Return [X, Y] of the center of cell containing provided text 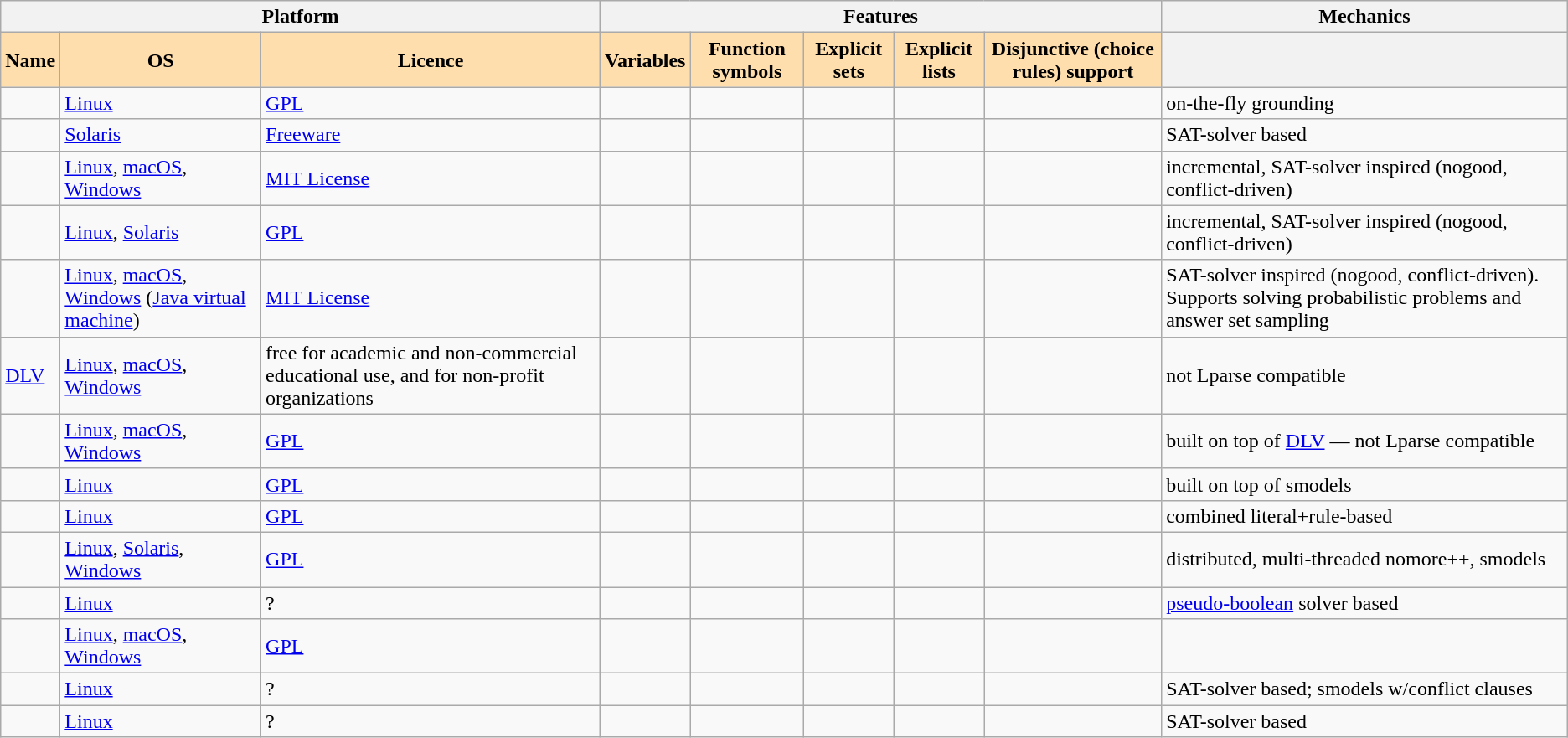
Linux, Solaris [161, 233]
DLV [30, 375]
Mechanics [1365, 17]
Licence [431, 60]
Features [880, 17]
Freeware [431, 135]
pseudo-boolean solver based [1365, 602]
Disjunctive (choice rules) support [1073, 60]
OS [161, 60]
built on top of DLV — not Lparse compatible [1365, 441]
Platform [301, 17]
combined literal+rule-based [1365, 516]
not Lparse compatible [1365, 375]
Variables [645, 60]
free for academic and non-commercial educational use, and for non-profit organizations [431, 375]
Explicit lists [939, 60]
Linux, Solaris, Windows [161, 560]
Explicit sets [849, 60]
Linux, macOS, Windows (Java virtual machine) [161, 298]
Solaris [161, 135]
distributed, multi-threaded nomore++, smodels [1365, 560]
Name [30, 60]
on-the-fly grounding [1365, 103]
SAT-solver based; smodels w/conflict clauses [1365, 689]
SAT-solver inspired (nogood, conflict-driven). Supports solving probabilistic problems and answer set sampling [1365, 298]
built on top of smodels [1365, 484]
Function symbols [747, 60]
